Capture the cell that displays the provided text and extract its (x, y) central coordinate. 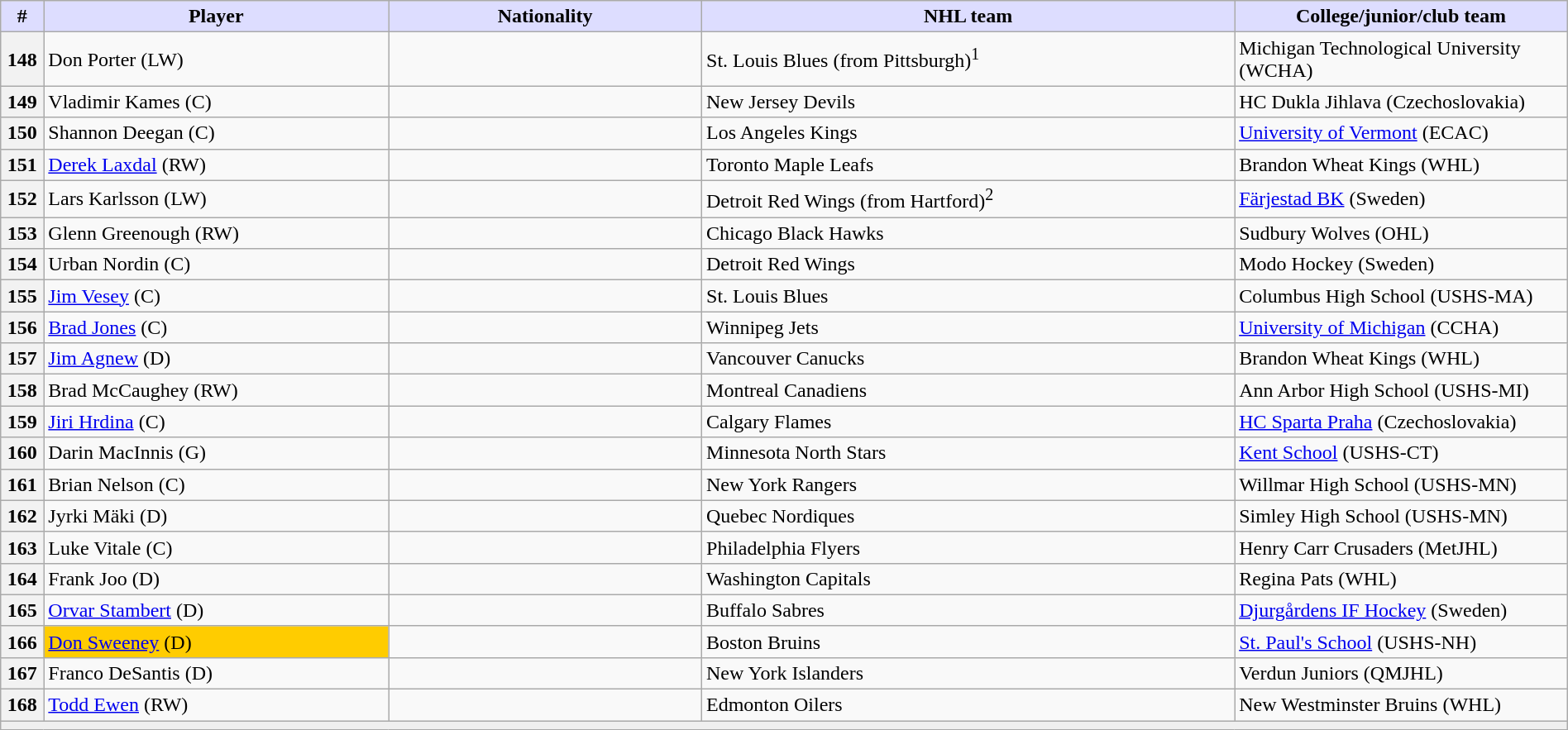
Player (217, 17)
Willmar High School (USHS-MN) (1401, 484)
College/junior/club team (1401, 17)
Jiri Hrdina (C) (217, 422)
Luke Vitale (C) (217, 547)
Winnipeg Jets (968, 327)
St. Louis Blues (from Pittsburgh)1 (968, 60)
Montreal Canadiens (968, 390)
Jim Vesey (C) (217, 296)
151 (22, 165)
New Jersey Devils (968, 102)
University of Michigan (CCHA) (1401, 327)
Lars Karlsson (LW) (217, 198)
163 (22, 547)
Simley High School (USHS-MN) (1401, 516)
Detroit Red Wings (968, 265)
Shannon Deegan (C) (217, 133)
St. Paul's School (USHS-NH) (1401, 642)
New Westminster Bruins (WHL) (1401, 705)
167 (22, 673)
166 (22, 642)
Orvar Stambert (D) (217, 610)
Quebec Nordiques (968, 516)
Nationality (546, 17)
Henry Carr Crusaders (MetJHL) (1401, 547)
Columbus High School (USHS-MA) (1401, 296)
155 (22, 296)
Modo Hockey (Sweden) (1401, 265)
Michigan Technological University (WCHA) (1401, 60)
Frank Joo (D) (217, 579)
160 (22, 453)
New York Rangers (968, 484)
Sudbury Wolves (OHL) (1401, 233)
New York Islanders (968, 673)
Buffalo Sabres (968, 610)
Brian Nelson (C) (217, 484)
Verdun Juniors (QMJHL) (1401, 673)
Regina Pats (WHL) (1401, 579)
162 (22, 516)
149 (22, 102)
Vancouver Canucks (968, 359)
Los Angeles Kings (968, 133)
HC Dukla Jihlava (Czechoslovakia) (1401, 102)
Djurgårdens IF Hockey (Sweden) (1401, 610)
165 (22, 610)
HC Sparta Praha (Czechoslovakia) (1401, 422)
Chicago Black Hawks (968, 233)
168 (22, 705)
Toronto Maple Leafs (968, 165)
Brad Jones (C) (217, 327)
154 (22, 265)
St. Louis Blues (968, 296)
Detroit Red Wings (from Hartford)2 (968, 198)
Don Sweeney (D) (217, 642)
Färjestad BK (Sweden) (1401, 198)
Kent School (USHS-CT) (1401, 453)
Franco DeSantis (D) (217, 673)
Calgary Flames (968, 422)
164 (22, 579)
Boston Bruins (968, 642)
Darin MacInnis (G) (217, 453)
Urban Nordin (C) (217, 265)
University of Vermont (ECAC) (1401, 133)
Minnesota North Stars (968, 453)
153 (22, 233)
# (22, 17)
150 (22, 133)
Vladimir Kames (C) (217, 102)
158 (22, 390)
152 (22, 198)
159 (22, 422)
Don Porter (LW) (217, 60)
NHL team (968, 17)
Jim Agnew (D) (217, 359)
Glenn Greenough (RW) (217, 233)
156 (22, 327)
Ann Arbor High School (USHS-MI) (1401, 390)
148 (22, 60)
161 (22, 484)
157 (22, 359)
Brad McCaughey (RW) (217, 390)
Derek Laxdal (RW) (217, 165)
Edmonton Oilers (968, 705)
Jyrki Mäki (D) (217, 516)
Philadelphia Flyers (968, 547)
Todd Ewen (RW) (217, 705)
Washington Capitals (968, 579)
